Search for the cell housing the specified text and yield its (x, y) center coordinate. 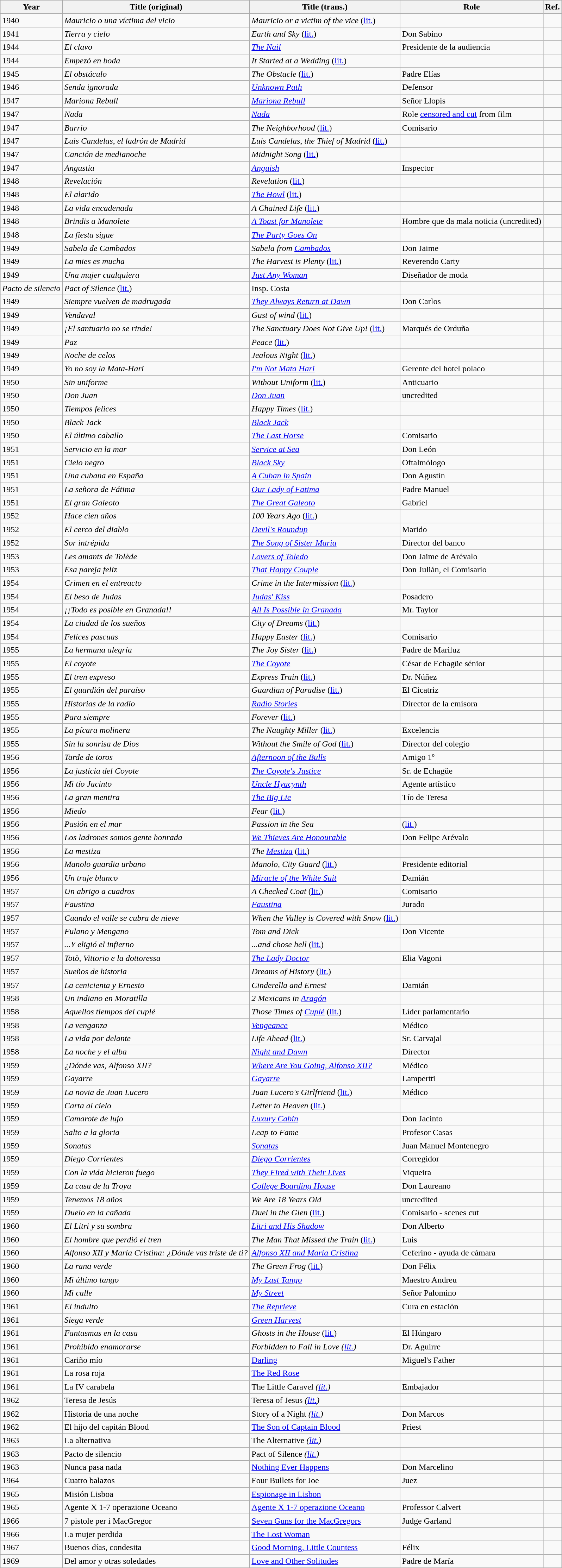
Don León (472, 449)
Professor Calvert (472, 1507)
Don Laureano (472, 1186)
7 pistole per i MacGregor (156, 1521)
Marqués de Orduña (472, 328)
Juan Lucero's Girlfriend (lit.) (325, 1092)
Viqueira (472, 1172)
The Howl (lit.) (325, 195)
Gabriel (472, 503)
(lit.) (472, 824)
Oftalmólogo (472, 462)
Role (472, 7)
Teresa of Jesus (lit.) (325, 1400)
Guardian of Paradise (lit.) (325, 690)
Tenemos 18 años (156, 1199)
I'm Not Mata Hari (325, 369)
The Alternative (lit.) (325, 1440)
Devil's Roundup (325, 529)
Duel in the Glen (lit.) (325, 1213)
The Party Goes On (325, 235)
La rosa roja (156, 1373)
Express Train (lit.) (325, 677)
Cinderella and Ernest (325, 985)
Yo no soy la Mata-Hari (156, 369)
Sabela de Cambados (156, 248)
Tierra y cielo (156, 34)
Tom and Dick (325, 931)
That Happy Couple (325, 569)
Forbidden to Fall in Love (lit.) (325, 1347)
Title (trans.) (325, 7)
¡El santuario no se rinde! (156, 328)
A Cuban in Spain (325, 476)
Diseñador de moda (472, 275)
Insp. Costa (325, 288)
La noche y el alba (156, 1052)
2 Mexicans in Aragón (325, 998)
Director (472, 1052)
The Son of Captain Blood (325, 1427)
Director del colegio (472, 744)
Corregidor (472, 1159)
Con la vida hicieron fuego (156, 1172)
Padre de María (472, 1561)
Jealous Night (lit.) (325, 355)
La hermana alegría (156, 650)
Señor Llopis (472, 101)
Happy Times (lit.) (325, 409)
Don Alberto (472, 1226)
Don Vicente (472, 931)
Cura en estación (472, 1306)
Sabela from Cambados (325, 248)
Líder parlamentario (472, 1012)
Ghosts in the House (lit.) (325, 1333)
Good Morning, Little Countess (325, 1548)
The Great Galeoto (325, 503)
Reverendo Carty (472, 262)
Judas' Kiss (325, 597)
Duelo en la cañada (156, 1213)
My Street (325, 1293)
Mr. Taylor (472, 610)
The Sanctuary Does Not Give Up! (lit.) (325, 328)
Senda ignorada (156, 87)
Cuatro balazos (156, 1481)
La pícara molinera (156, 730)
Buenos días, condesita (156, 1548)
Salto a la gloria (156, 1132)
Mi último tango (156, 1280)
Lampertti (472, 1079)
La señora de Fátima (156, 489)
Profesor Casas (472, 1132)
Crimen en el entreacto (156, 583)
César de Echagüe sénior (472, 663)
La venganza (156, 1025)
Crime in the Intermission (lit.) (325, 583)
Un traje blanco (156, 878)
Noche de celos (156, 355)
Empezó en boda (156, 61)
Un indiano en Moratilla (156, 998)
Camarote de lujo (156, 1119)
Paz (156, 342)
Sueños de historia (156, 971)
The Song of Sister Maria (325, 543)
1964 (31, 1481)
El guardián del paraíso (156, 690)
A Chained Life (lit.) (325, 208)
La rana verde (156, 1266)
Radio Stories (325, 704)
El indulto (156, 1306)
Padre Manuel (472, 489)
The Lost Woman (325, 1534)
Ceferino - ayuda de cámara (472, 1253)
Don Felipe Arévalo (472, 838)
They Always Return at Dawn (325, 302)
Teresa de Jesús (156, 1400)
Juan Manuel Montenegro (472, 1146)
Aquellos tiempos del cuplé (156, 1012)
Afternoon of the Bulls (325, 757)
La ciudad de los sueños (156, 623)
Carta al cielo (156, 1106)
El alarido (156, 195)
Fantasmas en la casa (156, 1333)
Vendaval (156, 315)
Amigo 1º (472, 757)
Don Marcelino (472, 1467)
Black Sky (325, 462)
Sr. de Echagüe (472, 770)
The Man That Missed the Train (lit.) (325, 1239)
Padre de Mariluz (472, 650)
Without Uniform (lit.) (325, 382)
Director de la emisora (472, 704)
Role censored and cut from film (472, 114)
Midnight Song (lit.) (325, 154)
Priest (472, 1427)
Cariño mío (156, 1360)
Cuando el valle se cubra de nieve (156, 918)
Fear (lit.) (325, 811)
The Little Caravel (lit.) (325, 1387)
Brindis a Manolete (156, 221)
La gran mentira (156, 797)
Don Julián, el Comisario (472, 569)
Judge Garland (472, 1521)
La cenicienta y Ernesto (156, 985)
Angustia (156, 168)
Letter to Heaven (lit.) (325, 1106)
...and chose hell (lit.) (325, 945)
The Green Frog (lit.) (325, 1266)
1946 (31, 87)
Mi tío Jacinto (156, 784)
Mauricio o una víctima del vicio (156, 20)
La vida encadenada (156, 208)
Nunca pasa nada (156, 1467)
La alternativa (156, 1440)
El Húngaro (472, 1333)
The Lady Doctor (325, 958)
Siempre vuelven de madrugada (156, 302)
Our Lady of Fatima (325, 489)
Siega verde (156, 1320)
1969 (31, 1561)
Prohibido enamorarse (156, 1347)
Canción de medianoche (156, 154)
Litri and His Shadow (325, 1226)
The Last Horse (325, 436)
1967 (31, 1548)
Señor Palomino (472, 1293)
Sin la sonrisa de Dios (156, 744)
Alfonso XII and María Cristina (325, 1253)
Esa pareja feliz (156, 569)
Hace cien años (156, 516)
La mestiza (156, 851)
El beso de Judas (156, 597)
College Boarding House (325, 1186)
Miedo (156, 811)
Luis (472, 1239)
Maestro Andreu (472, 1280)
The Reprieve (325, 1306)
La IV carabela (156, 1387)
Those Times of Cuplé (lit.) (325, 1012)
Green Harvest (325, 1320)
Del amor y otras soledades (156, 1561)
The Harvest is Plenty (lit.) (325, 262)
Anguish (325, 168)
Posadero (472, 597)
Comisario - scenes cut (472, 1213)
Juez (472, 1481)
Luis Candelas, el ladrón de Madrid (156, 141)
Happy Easter (lit.) (325, 637)
Hombre que da mala noticia (uncredited) (472, 221)
Agente artístico (472, 784)
Fulano y Mengano (156, 931)
El coyote (156, 663)
The Big Lie (325, 797)
My Last Tango (325, 1280)
Mauricio or a victim of the vice (lit.) (325, 20)
El gran Galeoto (156, 503)
Una cubana en España (156, 476)
Totò, Vittorio e la dottoressa (156, 958)
Padre Elías (472, 74)
The Neighborhood (lit.) (325, 127)
Inspector (472, 168)
Night and Dawn (325, 1052)
Pasión en el mar (156, 824)
A Toast for Manolete (325, 221)
La vida por delante (156, 1039)
Love and Other Solitudes (325, 1561)
Mi calle (156, 1293)
El Litri y su sombra (156, 1226)
El cerco del diablo (156, 529)
Tiempos felices (156, 409)
Tarde de toros (156, 757)
Manolo guardia urbano (156, 864)
Marido (472, 529)
Historias de la radio (156, 704)
Los ladrones somos gente honrada (156, 838)
Don Marcos (472, 1413)
La mujer perdida (156, 1534)
Don Jacinto (472, 1119)
Seven Guns for the MacGregors (325, 1521)
The Red Rose (325, 1373)
Les amants de Tolède (156, 556)
The Mestiza (lit.) (325, 851)
La justicia del Coyote (156, 770)
Anticuario (472, 382)
Una mujer cualquiera (156, 275)
The Joy Sister (lit.) (325, 650)
Earth and Sky (lit.) (325, 34)
Forever (lit.) (325, 717)
Uncle Hyacynth (325, 784)
Don Jaime de Arévalo (472, 556)
Presidente de la audiencia (472, 47)
All Is Possible in Granada (325, 610)
Miracle of the White Suit (325, 878)
El obstáculo (156, 74)
The Naughty Miller (lit.) (325, 730)
We Are 18 Years Old (325, 1199)
Nothing Ever Happens (325, 1467)
Lovers of Toledo (325, 556)
Don Agustín (472, 476)
It Started at a Wedding (lit.) (325, 61)
Title (original) (156, 7)
Don Jaime (472, 248)
Servicio en la mar (156, 449)
Barrio (156, 127)
1945 (31, 74)
Revelation (lit.) (325, 181)
Life Ahead (lit.) (325, 1039)
¿Dónde vas, Alfonso XII? (156, 1065)
Jurado (472, 905)
Don Carlos (472, 302)
Sin uniforme (156, 382)
Where Are You Going, Alfonso XII? (325, 1065)
Gerente del hotel polaco (472, 369)
Gust of wind (lit.) (325, 315)
Leap to Fame (325, 1132)
Luis Candelas, the Thief of Madrid (lit.) (325, 141)
The Coyote's Justice (325, 770)
Revelación (156, 181)
Defensor (472, 87)
Para siempre (156, 717)
Dr. Aguirre (472, 1347)
City of Dreams (lit.) (325, 623)
Ref. (552, 7)
Don Félix (472, 1266)
Luxury Cabin (325, 1119)
Four Bullets for Joe (325, 1481)
La mies es mucha (156, 262)
La casa de la Troya (156, 1186)
Misión Lisboa (156, 1494)
Dr. Núñez (472, 677)
Manolo, City Guard (lit.) (325, 864)
La novia de Juan Lucero (156, 1092)
El Cicatriz (472, 690)
Sor intrépida (156, 543)
Vengeance (325, 1025)
Story of a Night (lit.) (325, 1413)
Félix (472, 1548)
The Nail (325, 47)
¡¡Todo es posible en Granada!! (156, 610)
El hijo del capitán Blood (156, 1427)
...Y eligió el infierno (156, 945)
The Obstacle (lit.) (325, 74)
Darling (325, 1360)
Just Any Woman (325, 275)
Un abrigo a cuadros (156, 891)
Passion in the Sea (325, 824)
When the Valley is Covered with Snow (lit.) (325, 918)
Embajador (472, 1387)
Cielo negro (156, 462)
The Coyote (325, 663)
El último caballo (156, 436)
Alfonso XII y María Cristina: ¿Dónde vas triste de ti? (156, 1253)
100 Years Ago (lit.) (325, 516)
A Checked Coat (lit.) (325, 891)
Sr. Carvajal (472, 1039)
Without the Smile of God (lit.) (325, 744)
Historia de una noche (156, 1413)
1940 (31, 20)
Unknown Path (325, 87)
Miguel's Father (472, 1360)
Presidente editorial (472, 864)
Peace (lit.) (325, 342)
Director del banco (472, 543)
Excelencia (472, 730)
Dreams of History (lit.) (325, 971)
We Thieves Are Honourable (325, 838)
Tío de Teresa (472, 797)
They Fired with Their Lives (325, 1172)
Felices pascuas (156, 637)
1941 (31, 34)
Elia Vagoni (472, 958)
La fiesta sigue (156, 235)
Don Sabino (472, 34)
El clavo (156, 47)
El tren expreso (156, 677)
El hombre que perdió el tren (156, 1239)
Service at Sea (325, 449)
Espionage in Lisbon (325, 1494)
Year (31, 7)
